Pinpoint the cell where the given text exists, returning its [x, y] midpoint coordinate. 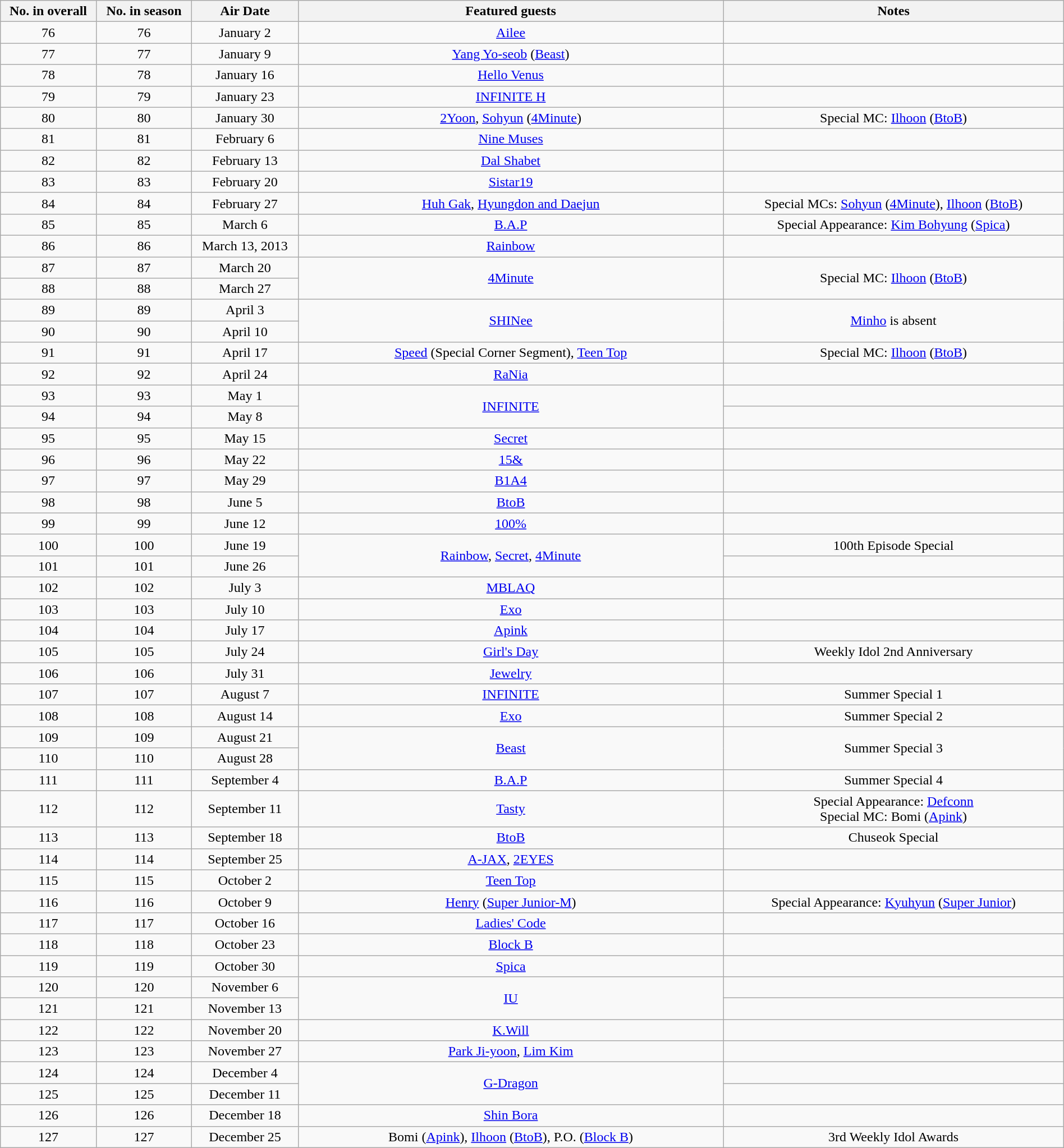
15& [511, 460]
2Yoon, Sohyun (4Minute) [511, 118]
December 11 [245, 1094]
Ailee [511, 33]
July 3 [245, 587]
Summer Special 2 [893, 716]
October 16 [245, 923]
October 23 [245, 944]
March 6 [245, 224]
November 13 [245, 1009]
November 20 [245, 1030]
Block B [511, 944]
Nine Muses [511, 139]
January 9 [245, 54]
January 23 [245, 97]
February 6 [245, 139]
Secret [511, 438]
Teen Top [511, 880]
K.Will [511, 1030]
September 18 [245, 838]
July 17 [245, 631]
Notes [893, 11]
August 7 [245, 695]
Bomi (Apink), Ilhoon (BtoB), P.O. (Block B) [511, 1137]
G-Dragon [511, 1083]
Tasty [511, 809]
Jewelry [511, 673]
No. in season [144, 11]
Ladies' Code [511, 923]
Minho is absent [893, 321]
Rainbow [511, 246]
January 16 [245, 75]
April 17 [245, 353]
March 13, 2013 [245, 246]
March 20 [245, 268]
Special Appearance: Kyuhyun (Super Junior) [893, 902]
Sistar19 [511, 182]
May 22 [245, 460]
MBLAQ [511, 587]
3rd Weekly Idol Awards [893, 1137]
August 28 [245, 759]
July 31 [245, 673]
June 5 [245, 502]
December 25 [245, 1137]
October 2 [245, 880]
Summer Special 4 [893, 780]
4Minute [511, 278]
Special Appearance: Kim Bohyung (Spica) [893, 224]
July 10 [245, 609]
Weekly Idol 2nd Anniversary [893, 652]
Shin Bora [511, 1115]
December 4 [245, 1073]
January 30 [245, 118]
March 27 [245, 289]
August 14 [245, 716]
November 6 [245, 988]
January 2 [245, 33]
August 21 [245, 737]
October 9 [245, 902]
February 20 [245, 182]
December 18 [245, 1115]
May 15 [245, 438]
Speed (Special Corner Segment), Teen Top [511, 353]
100th Episode Special [893, 545]
April 3 [245, 310]
Yang Yo-seob (Beast) [511, 54]
Special MCs: Sohyun (4Minute), Ilhoon (BtoB) [893, 203]
May 1 [245, 396]
100% [511, 524]
Special Appearance: DefconnSpecial MC: Bomi (Apink) [893, 809]
November 27 [245, 1051]
June 12 [245, 524]
Rainbow, Secret, 4Minute [511, 555]
April 24 [245, 374]
April 10 [245, 332]
May 29 [245, 481]
September 25 [245, 859]
Girl's Day [511, 652]
IU [511, 998]
July 24 [245, 652]
Chuseok Special [893, 838]
May 8 [245, 417]
February 13 [245, 160]
October 30 [245, 966]
No. in overall [48, 11]
Henry (Super Junior-M) [511, 902]
RaNia [511, 374]
Spica [511, 966]
June 26 [245, 566]
SHINee [511, 321]
September 11 [245, 809]
Featured guests [511, 11]
September 4 [245, 780]
Summer Special 1 [893, 695]
Huh Gak, Hyungdon and Daejun [511, 203]
Apink [511, 631]
INFINITE H [511, 97]
Park Ji-yoon, Lim Kim [511, 1051]
Dal Shabet [511, 160]
B1A4 [511, 481]
Summer Special 3 [893, 748]
Air Date [245, 11]
February 27 [245, 203]
Beast [511, 748]
June 19 [245, 545]
Hello Venus [511, 75]
A-JAX, 2EYES [511, 859]
